Identify which cell holds the provided text, then report its [x, y] central coordinate. 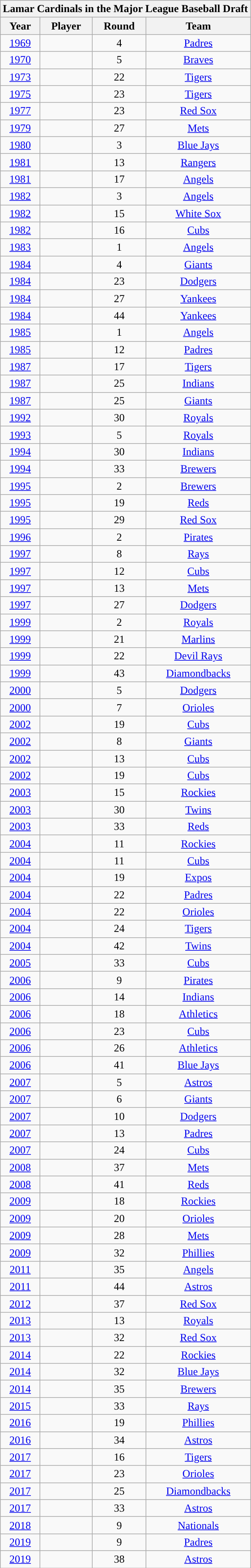
1993 [21, 435]
29 [119, 520]
Year [21, 26]
1977 [21, 111]
White Sox [199, 214]
6 [119, 1099]
14 [119, 997]
21 [119, 639]
1980 [21, 145]
2012 [21, 1304]
10 [119, 1116]
1975 [21, 94]
1979 [21, 128]
2005 [21, 963]
Rangers [199, 162]
Lamar Cardinals in the Major League Baseball Draft [125, 9]
1983 [21, 248]
42 [119, 946]
1970 [21, 60]
43 [119, 673]
28 [119, 1235]
7 [119, 707]
34 [119, 1440]
2018 [21, 1525]
Marlins [199, 639]
Devil Rays [199, 656]
1973 [21, 77]
1992 [21, 418]
38 [119, 1559]
Braves [199, 60]
Round [119, 26]
Player [66, 26]
1996 [21, 537]
20 [119, 1218]
2015 [21, 1406]
Expos [199, 878]
Nationals [199, 1525]
Team [199, 26]
1969 [21, 43]
26 [119, 1048]
